Return the (x, y) coordinate for the center point of the cell that contains the specified text.  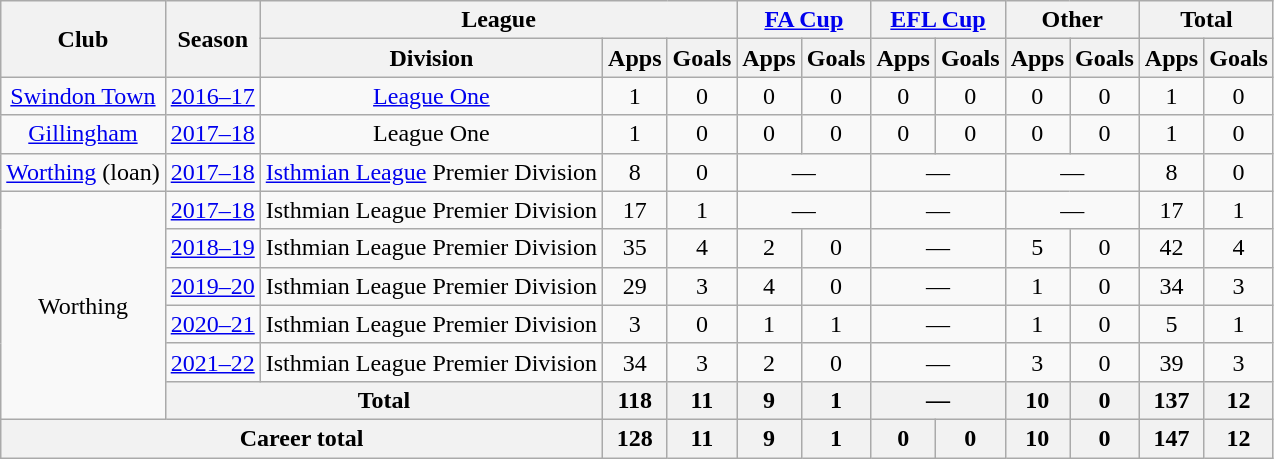
2018–19 (212, 248)
42 (1171, 248)
147 (1171, 438)
Other (1072, 20)
39 (1171, 362)
128 (635, 438)
Season (212, 39)
Career total (302, 438)
137 (1171, 400)
35 (635, 248)
118 (635, 400)
2021–22 (212, 362)
Gillingham (83, 134)
2016–17 (212, 96)
2020–21 (212, 324)
Club (83, 39)
2019–20 (212, 286)
Swindon Town (83, 96)
Worthing (83, 305)
EFL Cup (938, 20)
FA Cup (804, 20)
League (498, 20)
Worthing (loan) (83, 172)
29 (635, 286)
Division (431, 58)
